Find where the given text appears and provide that cell's center as (x, y) coordinate. 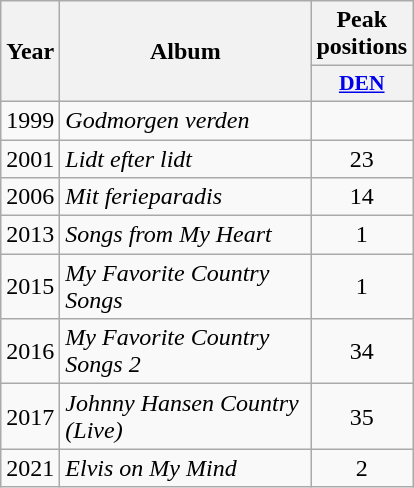
Mit ferieparadis (186, 197)
2021 (30, 468)
2 (362, 468)
Johnny Hansen Country (Live) (186, 416)
2015 (30, 286)
Year (30, 52)
35 (362, 416)
Godmorgen verden (186, 120)
Album (186, 52)
34 (362, 352)
2006 (30, 197)
2013 (30, 235)
My Favorite Country Songs 2 (186, 352)
23 (362, 159)
2001 (30, 159)
Peak positions (362, 34)
2016 (30, 352)
Elvis on My Mind (186, 468)
DEN (362, 84)
1999 (30, 120)
14 (362, 197)
2017 (30, 416)
Lidt efter lidt (186, 159)
Songs from My Heart (186, 235)
My Favorite Country Songs (186, 286)
